Output the [X, Y] coordinate of the center of the cell containing the given text.  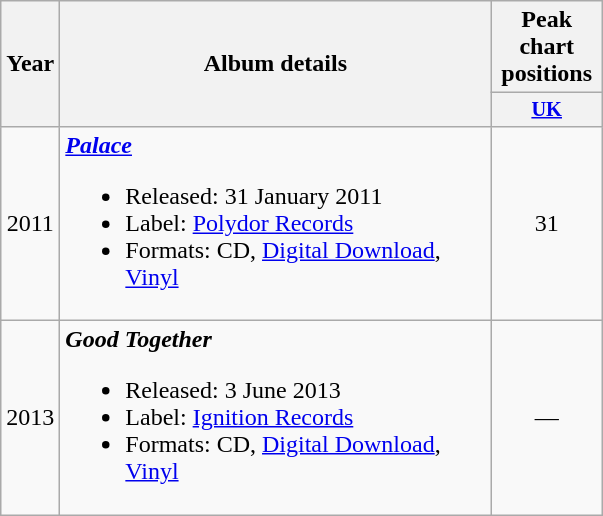
Good TogetherReleased: 3 June 2013Label: Ignition RecordsFormats: CD, Digital Download, Vinyl [276, 418]
2013 [30, 418]
Peak chart positions [547, 47]
UK [547, 110]
PalaceReleased: 31 January 2011Label: Polydor RecordsFormats: CD, Digital Download, Vinyl [276, 223]
— [547, 418]
Album details [276, 64]
Year [30, 64]
31 [547, 223]
2011 [30, 223]
